Scan for the cell matching the given text and deliver its [x, y] coordinate at center. 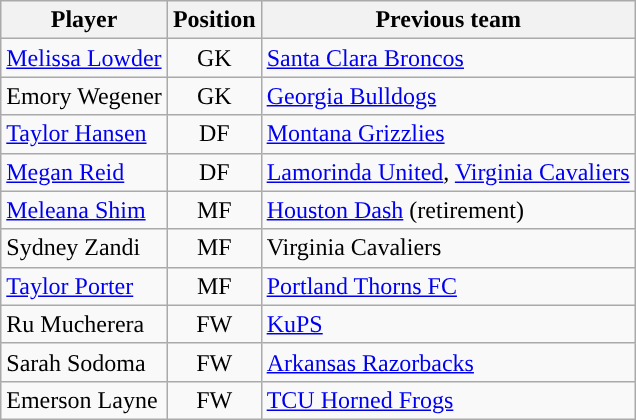
Sarah Sodoma [84, 362]
Player [84, 20]
Santa Clara Broncos [448, 58]
Emerson Layne [84, 400]
Melissa Lowder [84, 58]
Houston Dash (retirement) [448, 210]
Emory Wegener [84, 96]
KuPS [448, 324]
Portland Thorns FC [448, 286]
Taylor Porter [84, 286]
Meleana Shim [84, 210]
Ru Mucherera [84, 324]
Lamorinda United, Virginia Cavaliers [448, 172]
Previous team [448, 20]
Arkansas Razorbacks [448, 362]
Taylor Hansen [84, 134]
Sydney Zandi [84, 248]
Position [214, 20]
Georgia Bulldogs [448, 96]
Montana Grizzlies [448, 134]
TCU Horned Frogs [448, 400]
Virginia Cavaliers [448, 248]
Megan Reid [84, 172]
